Return the (X, Y) coordinate for the center point of the cell that contains the specified text.  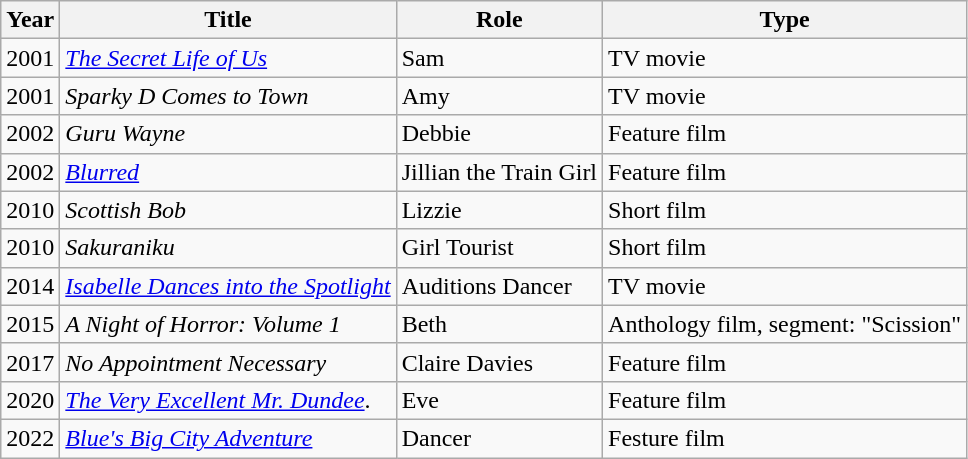
No Appointment Necessary (228, 362)
Anthology film, segment: "Scission" (785, 324)
The Secret Life of Us (228, 58)
Isabelle Dances into the Spotlight (228, 286)
Type (785, 20)
2022 (30, 438)
Festure film (785, 438)
2015 (30, 324)
A Night of Horror: Volume 1 (228, 324)
Dancer (499, 438)
Title (228, 20)
2020 (30, 400)
Jillian the Train Girl (499, 172)
The Very Excellent Mr. Dundee. (228, 400)
Sakuraniku (228, 248)
Scottish Bob (228, 210)
Sparky D Comes to Town (228, 96)
Blue's Big City Adventure (228, 438)
Lizzie (499, 210)
Role (499, 20)
Blurred (228, 172)
Sam (499, 58)
Eve (499, 400)
Beth (499, 324)
Girl Tourist (499, 248)
Guru Wayne (228, 134)
Year (30, 20)
2014 (30, 286)
Amy (499, 96)
Auditions Dancer (499, 286)
Debbie (499, 134)
2017 (30, 362)
Claire Davies (499, 362)
